Provide the [x, y] coordinate of the cell's center where the given text is located.  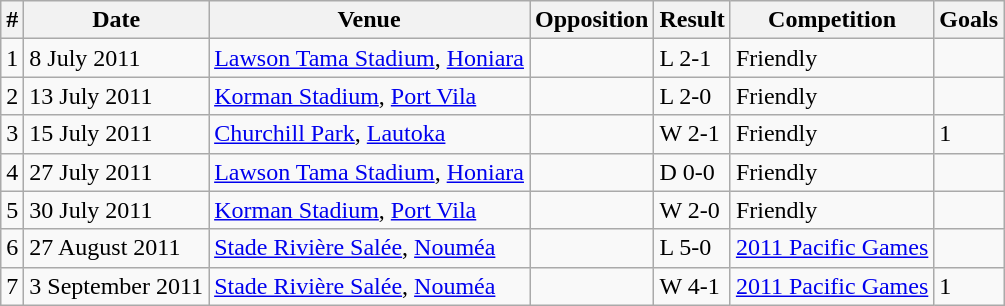
30 July 2011 [116, 210]
6 [12, 248]
# [12, 20]
Venue [370, 20]
13 July 2011 [116, 96]
W 2-0 [692, 210]
27 August 2011 [116, 248]
7 [12, 286]
Competition [832, 20]
4 [12, 172]
3 [12, 134]
L 5-0 [692, 248]
W 4-1 [692, 286]
5 [12, 210]
L 2-1 [692, 58]
15 July 2011 [116, 134]
27 July 2011 [116, 172]
Opposition [592, 20]
Date [116, 20]
Result [692, 20]
L 2-0 [692, 96]
W 2-1 [692, 134]
D 0-0 [692, 172]
3 September 2011 [116, 286]
8 July 2011 [116, 58]
Goals [969, 20]
Churchill Park, Lautoka [370, 134]
2 [12, 96]
